Extract the [X, Y] coordinate from the center of the cell holding the provided text.  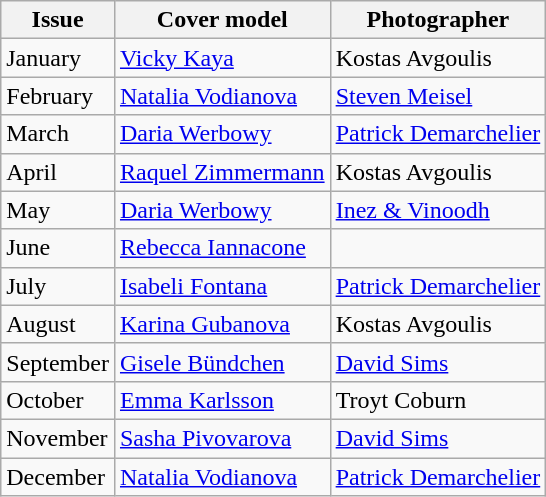
March [58, 134]
June [58, 248]
Troyt Coburn [438, 400]
Emma Karlsson [222, 400]
Gisele Bündchen [222, 362]
November [58, 438]
Rebecca Iannacone [222, 248]
Inez & Vinoodh [438, 210]
Karina Gubanova [222, 324]
October [58, 400]
September [58, 362]
Cover model [222, 20]
Isabeli Fontana [222, 286]
Steven Meisel [438, 96]
January [58, 58]
February [58, 96]
July [58, 286]
Photographer [438, 20]
May [58, 210]
December [58, 477]
August [58, 324]
Sasha Pivovarova [222, 438]
April [58, 172]
Vicky Kaya [222, 58]
Raquel Zimmermann [222, 172]
Issue [58, 20]
